Scan for the cell matching the given text and deliver its [x, y] coordinate at center. 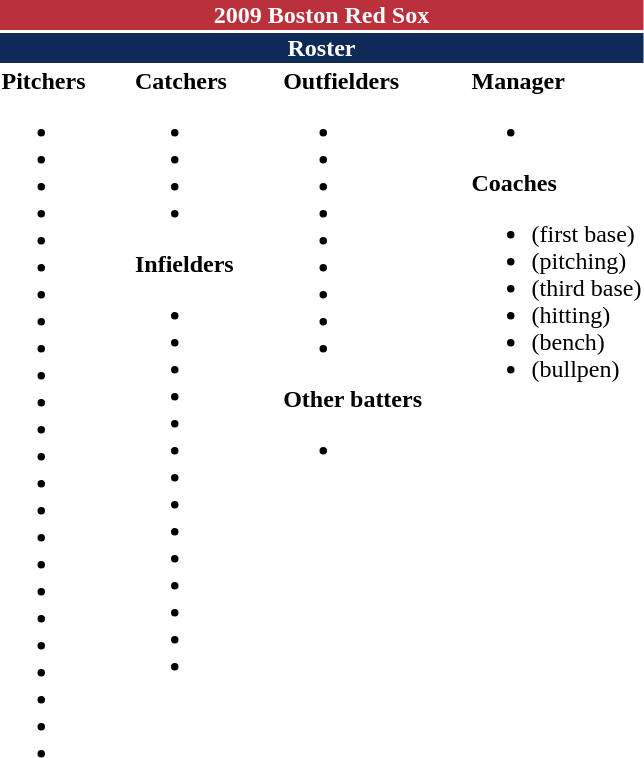
Roster [322, 48]
2009 Boston Red Sox [322, 15]
